Extract the [X, Y] coordinate from the center of the cell holding the provided text.  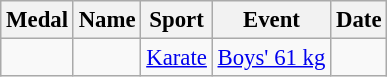
Name [107, 20]
Date [359, 20]
Medal [38, 20]
Boys' 61 kg [271, 58]
Karate [176, 58]
Sport [176, 20]
Event [271, 20]
